Identify which cell holds the provided text, then report its [X, Y] central coordinate. 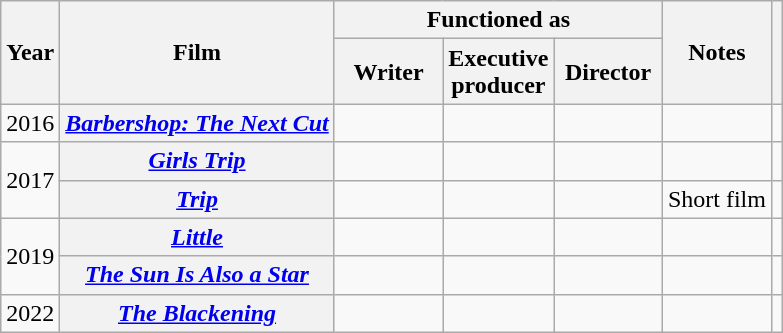
The Blackening [197, 313]
Trip [197, 199]
Little [197, 237]
2019 [30, 256]
Film [197, 52]
Director [608, 72]
Barbershop: The Next Cut [197, 123]
2022 [30, 313]
Functioned as [498, 20]
Notes [716, 52]
2016 [30, 123]
Short film [716, 199]
The Sun Is Also a Star [197, 275]
Girls Trip [197, 161]
Writer [388, 72]
2017 [30, 180]
Executive producer [498, 72]
Year [30, 52]
